For the text-containing cell, return its midpoint in [x, y] coordinate format. 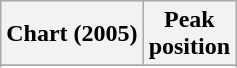
Chart (2005) [72, 34]
Peakposition [189, 34]
